Find where the given text appears and provide that cell's center as (x, y) coordinate. 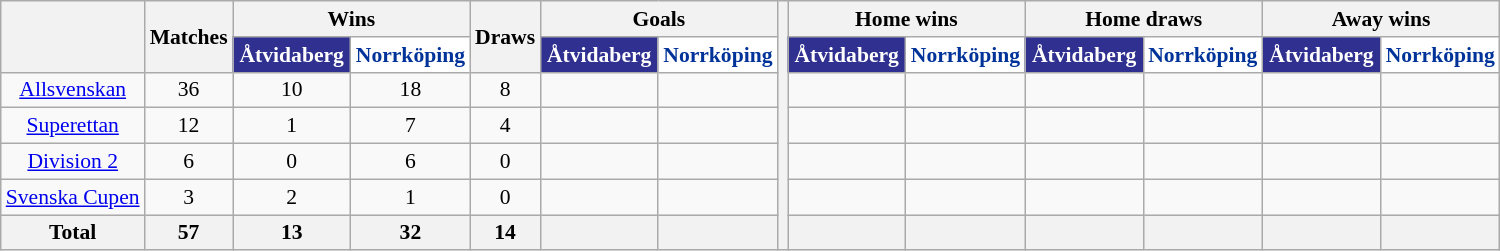
36 (189, 90)
Svenska Cupen (73, 197)
2 (292, 197)
13 (292, 233)
10 (292, 90)
7 (410, 126)
Division 2 (73, 162)
Away wins (1380, 19)
18 (410, 90)
Draws (505, 36)
4 (505, 126)
3 (189, 197)
Goals (658, 19)
32 (410, 233)
Superettan (73, 126)
Home draws (1144, 19)
8 (505, 90)
57 (189, 233)
12 (189, 126)
Total (73, 233)
14 (505, 233)
Matches (189, 36)
Allsvenskan (73, 90)
Home wins (906, 19)
Wins (352, 19)
